From the cell containing the given text, extract its center point as (X, Y) coordinate. 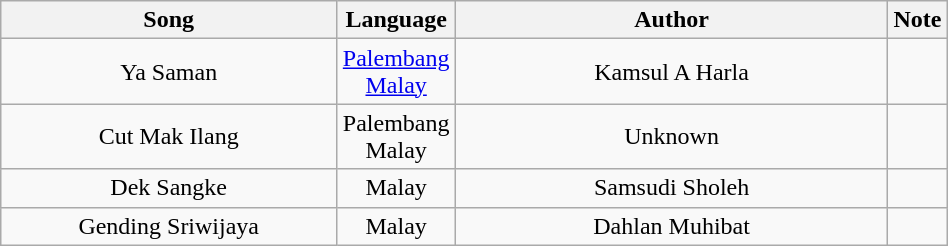
Dek Sangke (169, 188)
Gending Sriwijaya (169, 226)
Language (396, 20)
Samsudi Sholeh (672, 188)
Song (169, 20)
Note (918, 20)
Unknown (672, 136)
Dahlan Muhibat (672, 226)
Author (672, 20)
Kamsul A Harla (672, 72)
Cut Mak Ilang (169, 136)
Ya Saman (169, 72)
